Return the (X, Y) coordinate for the center point of the cell that contains the specified text.  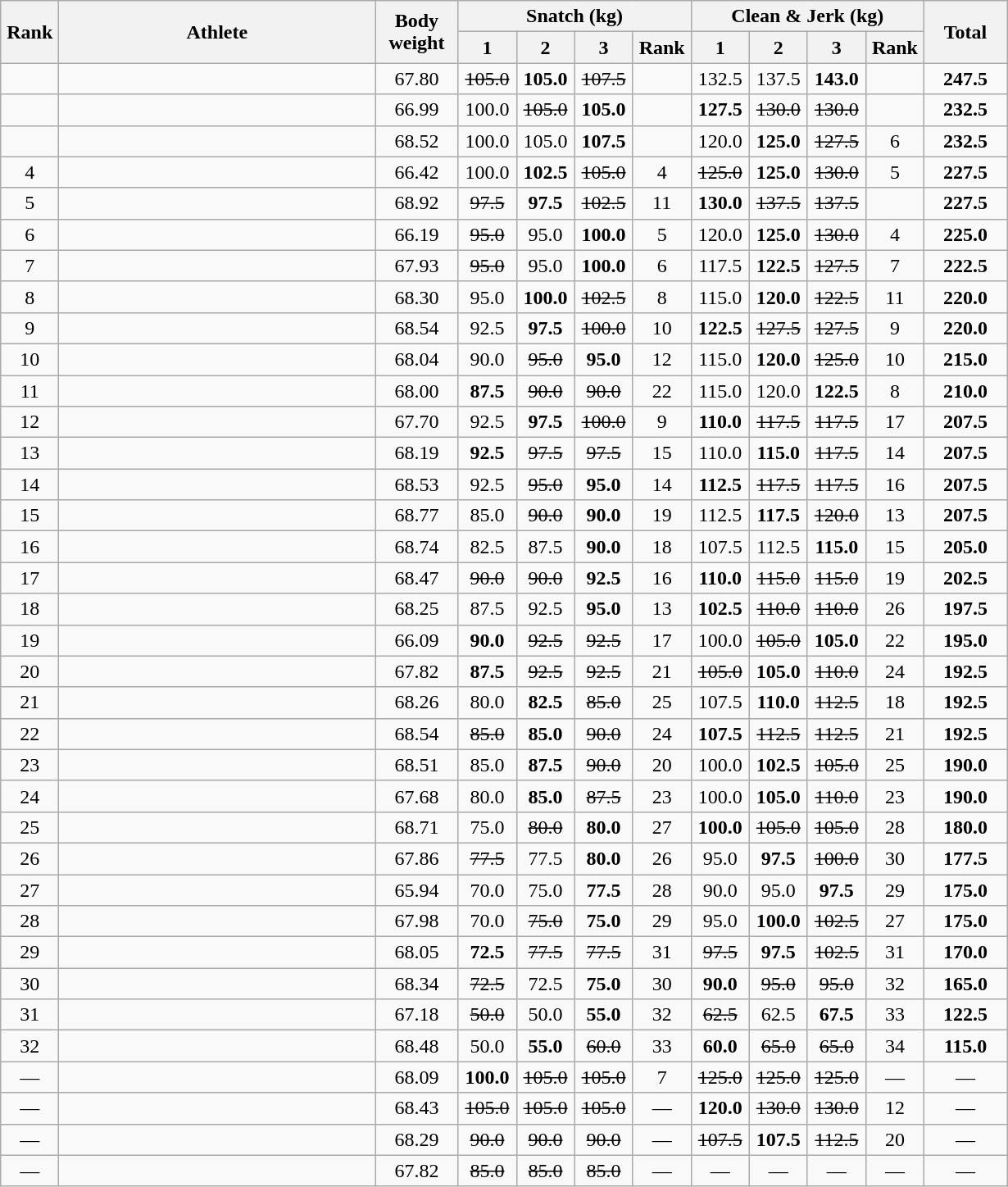
65.94 (416, 889)
66.99 (416, 110)
210.0 (965, 391)
67.93 (416, 266)
68.71 (416, 827)
67.18 (416, 1015)
68.53 (416, 484)
222.5 (965, 266)
68.09 (416, 1077)
202.5 (965, 578)
143.0 (836, 79)
Snatch (kg) (574, 16)
247.5 (965, 79)
68.00 (416, 391)
195.0 (965, 640)
68.77 (416, 516)
67.98 (416, 921)
68.34 (416, 984)
225.0 (965, 234)
Athlete (217, 32)
180.0 (965, 827)
68.92 (416, 203)
68.51 (416, 765)
34 (895, 1046)
215.0 (965, 359)
68.74 (416, 547)
66.09 (416, 640)
68.29 (416, 1139)
Clean & Jerk (kg) (807, 16)
68.52 (416, 141)
67.70 (416, 422)
132.5 (720, 79)
68.47 (416, 578)
68.26 (416, 703)
66.19 (416, 234)
170.0 (965, 953)
68.43 (416, 1108)
67.5 (836, 1015)
67.80 (416, 79)
68.05 (416, 953)
197.5 (965, 609)
68.04 (416, 359)
68.19 (416, 453)
177.5 (965, 858)
68.25 (416, 609)
165.0 (965, 984)
205.0 (965, 547)
66.42 (416, 172)
Body weight (416, 32)
68.48 (416, 1046)
Total (965, 32)
67.86 (416, 858)
68.30 (416, 297)
67.68 (416, 796)
